Output the [x, y] coordinate of the center of the cell containing the given text.  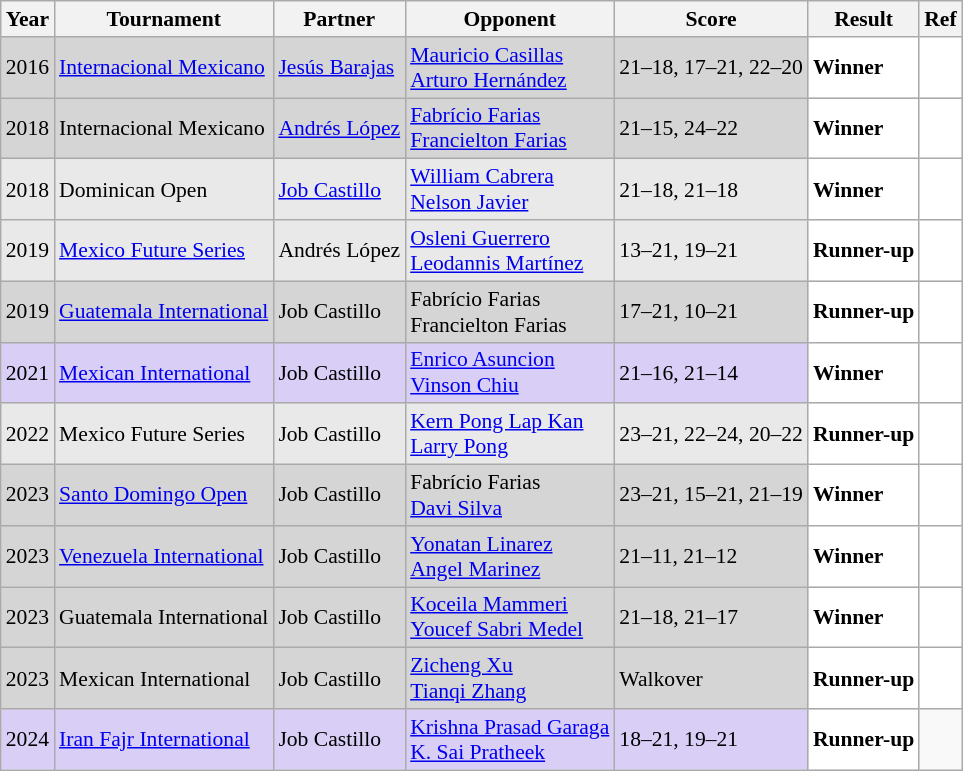
21–11, 21–12 [711, 556]
2024 [28, 740]
Enrico Asuncion Vinson Chiu [510, 372]
Osleni Guerrero Leodannis Martínez [510, 250]
21–16, 21–14 [711, 372]
Mauricio Casillas Arturo Hernández [510, 68]
Zicheng Xu Tianqi Zhang [510, 678]
Iran Fajr International [164, 740]
Opponent [510, 19]
Kern Pong Lap Kan Larry Pong [510, 434]
William Cabrera Nelson Javier [510, 190]
Partner [339, 19]
Yonatan Linarez Angel Marinez [510, 556]
23–21, 15–21, 21–19 [711, 496]
2016 [28, 68]
2022 [28, 434]
Tournament [164, 19]
Venezuela International [164, 556]
23–21, 22–24, 20–22 [711, 434]
Year [28, 19]
13–21, 19–21 [711, 250]
18–21, 19–21 [711, 740]
21–18, 21–17 [711, 618]
21–18, 21–18 [711, 190]
Dominican Open [164, 190]
Result [864, 19]
Santo Domingo Open [164, 496]
2021 [28, 372]
Walkover [711, 678]
Score [711, 19]
21–15, 24–22 [711, 128]
Jesús Barajas [339, 68]
17–21, 10–21 [711, 312]
Ref [940, 19]
21–18, 17–21, 22–20 [711, 68]
Fabrício Farias Davi Silva [510, 496]
Krishna Prasad Garaga K. Sai Pratheek [510, 740]
Koceila Mammeri Youcef Sabri Medel [510, 618]
